Find where the given text appears and provide that cell's center as (x, y) coordinate. 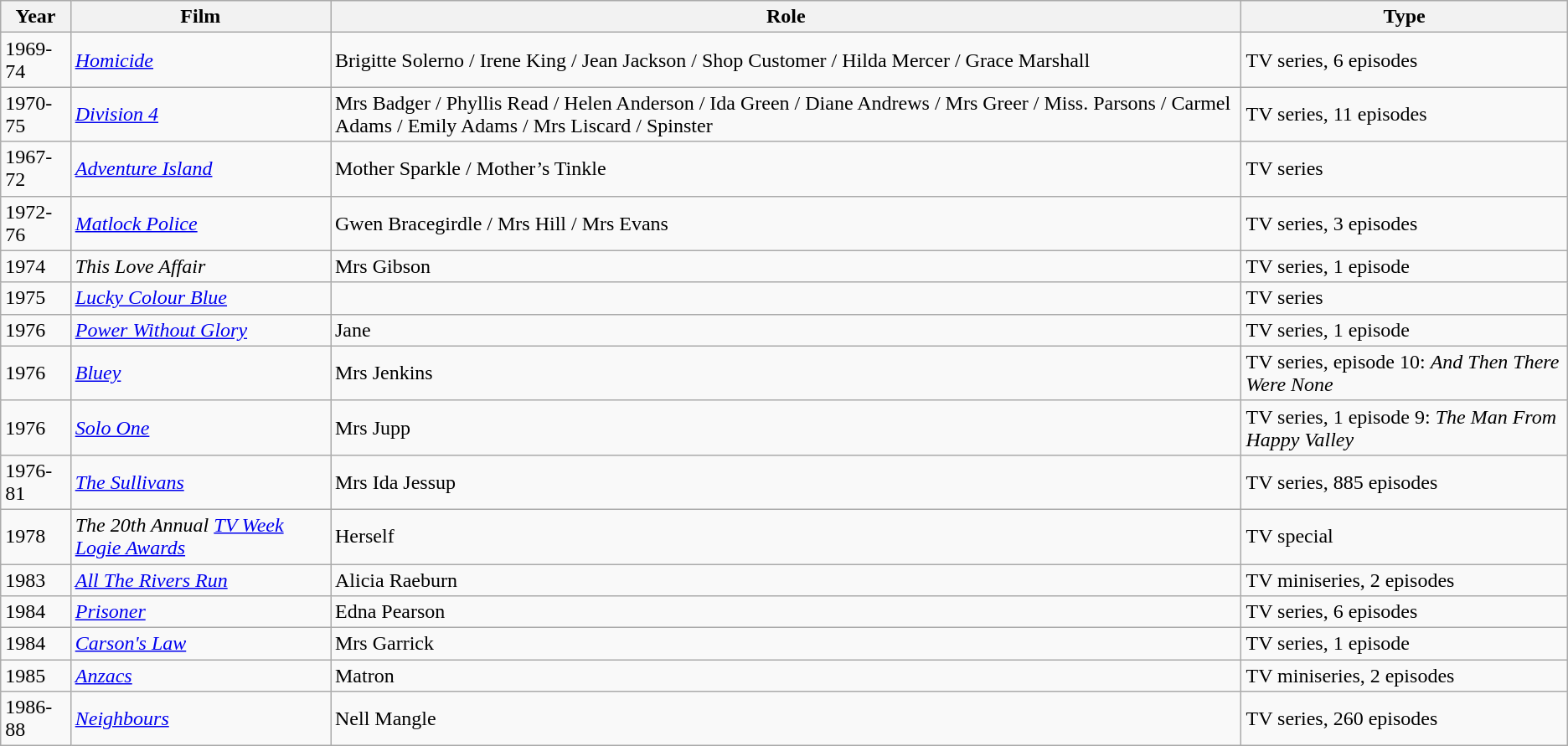
Edna Pearson (786, 612)
Herself (786, 536)
1978 (35, 536)
Brigitte Solerno / Irene King / Jean Jackson / Shop Customer / Hilda Mercer / Grace Marshall (786, 60)
TV series, 11 episodes (1404, 114)
Jane (786, 330)
1976-81 (35, 482)
1972-76 (35, 223)
Homicide (200, 60)
The Sullivans (200, 482)
TV series, 260 episodes (1404, 718)
Role (786, 17)
Anzacs (200, 676)
Neighbours (200, 718)
TV series, 3 episodes (1404, 223)
Mrs Ida Jessup (786, 482)
Mrs Jenkins (786, 373)
1985 (35, 676)
Matlock Police (200, 223)
1974 (35, 266)
Nell Mangle (786, 718)
Gwen Bracegirdle / Mrs Hill / Mrs Evans (786, 223)
Power Without Glory (200, 330)
TV series, 1 episode 9: The Man From Happy Valley (1404, 427)
Mother Sparkle / Mother’s Tinkle (786, 169)
Year (35, 17)
1970-75 (35, 114)
Division 4 (200, 114)
Matron (786, 676)
1969-74 (35, 60)
Solo One (200, 427)
1983 (35, 580)
This Love Affair (200, 266)
1975 (35, 298)
Mrs Garrick (786, 644)
Bluey (200, 373)
The 20th Annual TV Week Logie Awards (200, 536)
Mrs Gibson (786, 266)
Film (200, 17)
All The Rivers Run (200, 580)
Prisoner (200, 612)
1967-72 (35, 169)
TV series, 885 episodes (1404, 482)
TV special (1404, 536)
Type (1404, 17)
Lucky Colour Blue (200, 298)
1986-88 (35, 718)
Mrs Jupp (786, 427)
Carson's Law (200, 644)
TV series, episode 10: And Then There Were None (1404, 373)
Adventure Island (200, 169)
Alicia Raeburn (786, 580)
